Scan for the cell matching the given text and deliver its (X, Y) coordinate at center. 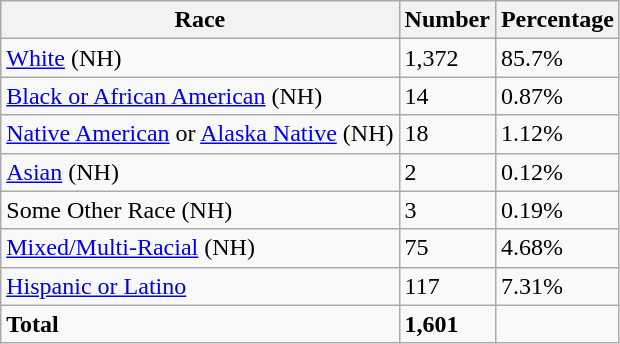
0.12% (557, 172)
117 (447, 286)
0.19% (557, 210)
14 (447, 96)
0.87% (557, 96)
Race (200, 20)
Some Other Race (NH) (200, 210)
7.31% (557, 286)
Number (447, 20)
Total (200, 324)
75 (447, 248)
1,372 (447, 58)
Black or African American (NH) (200, 96)
85.7% (557, 58)
White (NH) (200, 58)
1.12% (557, 134)
Hispanic or Latino (200, 286)
Percentage (557, 20)
3 (447, 210)
Asian (NH) (200, 172)
2 (447, 172)
18 (447, 134)
Native American or Alaska Native (NH) (200, 134)
1,601 (447, 324)
Mixed/Multi-Racial (NH) (200, 248)
4.68% (557, 248)
